Return the (X, Y) coordinate for the center point of the cell that contains the specified text.  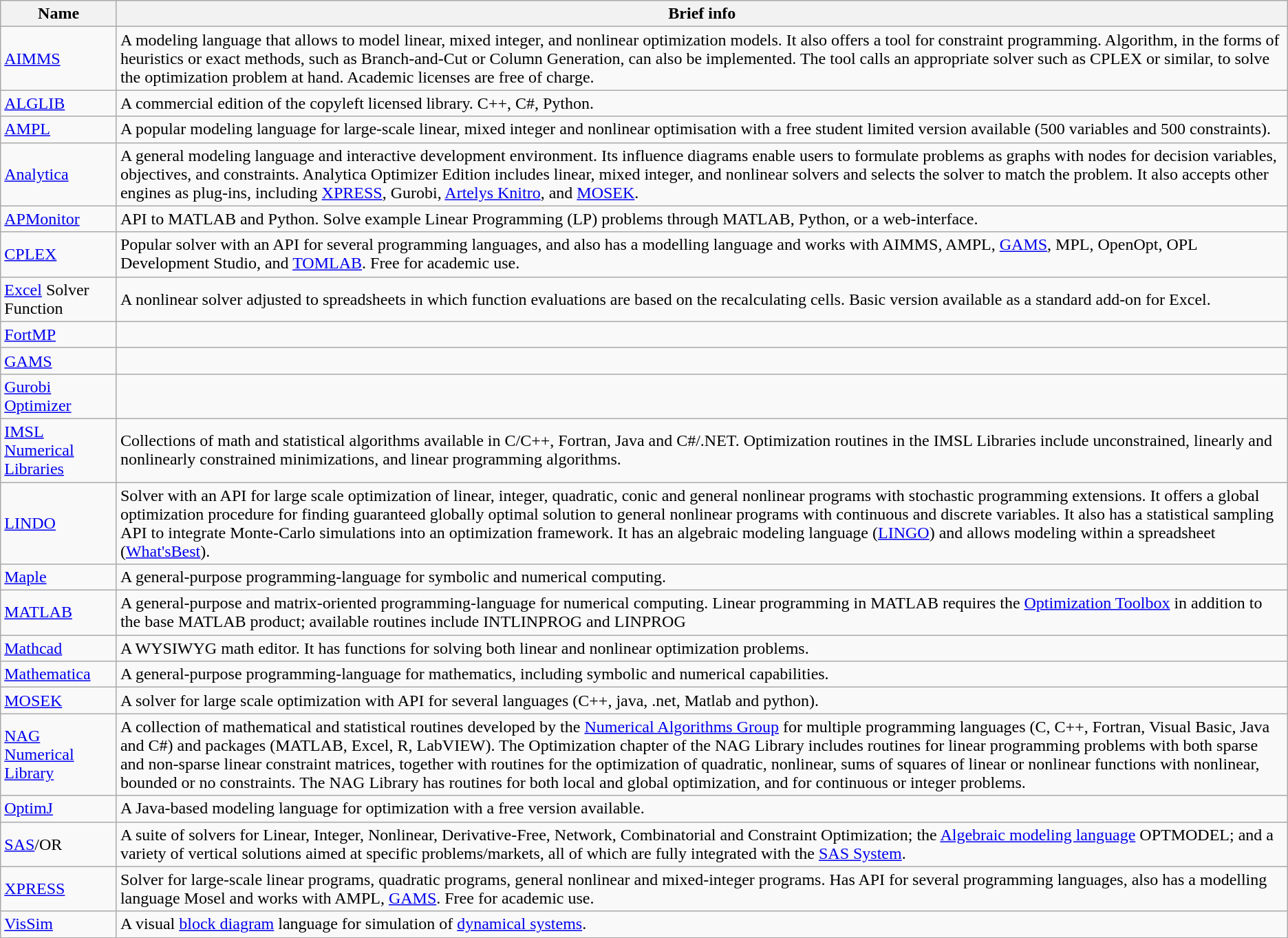
Mathematica (59, 674)
XPRESS (59, 889)
A general-purpose programming-language for symbolic and numerical computing. (702, 577)
MATLAB (59, 612)
Gurobi Optimizer (59, 396)
A visual block diagram language for simulation of dynamical systems. (702, 924)
VisSim (59, 924)
CPLEX (59, 255)
IMSL Numerical Libraries (59, 450)
A commercial edition of the copyleft licensed library. C++, C#, Python. (702, 103)
Analytica (59, 174)
AIMMS (59, 58)
GAMS (59, 361)
SAS/OR (59, 844)
Maple (59, 577)
ALGLIB (59, 103)
AMPL (59, 129)
Excel Solver Function (59, 299)
OptimJ (59, 809)
Brief info (702, 14)
A Java-based modeling language for optimization with a free version available. (702, 809)
FortMP (59, 334)
NAG Numerical Library (59, 754)
LINDO (59, 523)
MOSEK (59, 701)
A general-purpose programming-language for mathematics, including symbolic and numerical capabilities. (702, 674)
API to MATLAB and Python. Solve example Linear Programming (LP) problems through MATLAB, Python, or a web-interface. (702, 219)
APMonitor (59, 219)
A solver for large scale optimization with API for several languages (C++, java, .net, Matlab and python). (702, 701)
Mathcad (59, 648)
A WYSIWYG math editor. It has functions for solving both linear and nonlinear optimization problems. (702, 648)
Name (59, 14)
